From the cell containing the given text, extract its center point as [x, y] coordinate. 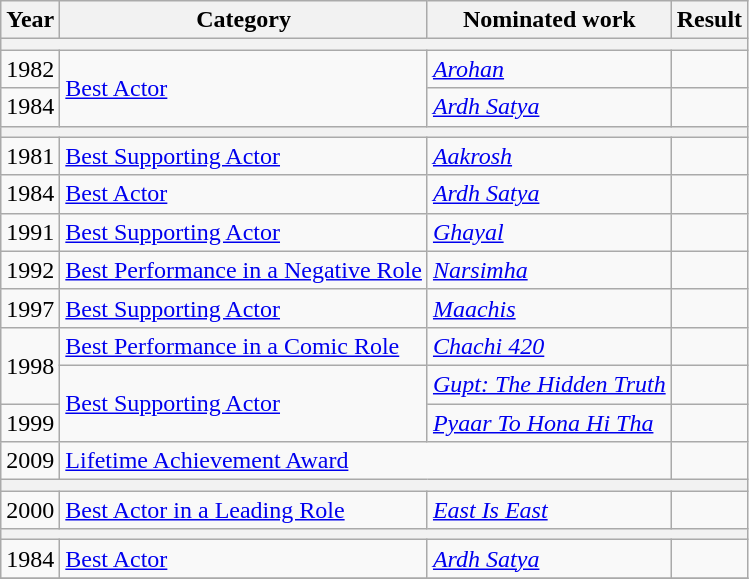
Result [709, 20]
Pyaar To Hona Hi Tha [549, 423]
Chachi 420 [549, 346]
East Is East [549, 510]
Gupt: The Hidden Truth [549, 384]
Category [244, 20]
Lifetime Achievement Award [366, 461]
1997 [30, 308]
1998 [30, 365]
1991 [30, 232]
1992 [30, 270]
Arohan [549, 69]
2009 [30, 461]
Best Performance in a Comic Role [244, 346]
Maachis [549, 308]
2000 [30, 510]
Year [30, 20]
Nominated work [549, 20]
Best Performance in a Negative Role [244, 270]
1999 [30, 423]
Narsimha [549, 270]
Best Actor in a Leading Role [244, 510]
1982 [30, 69]
Ghayal [549, 232]
Aakrosh [549, 156]
1981 [30, 156]
